Identify which cell holds the provided text, then report its (X, Y) central coordinate. 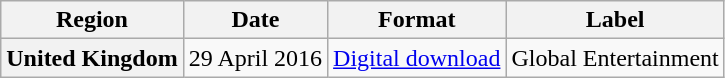
Digital download (417, 58)
Label (615, 20)
29 April 2016 (255, 58)
Region (92, 20)
Date (255, 20)
United Kingdom (92, 58)
Format (417, 20)
Global Entertainment (615, 58)
